Scan for the cell matching the given text and deliver its [X, Y] coordinate at center. 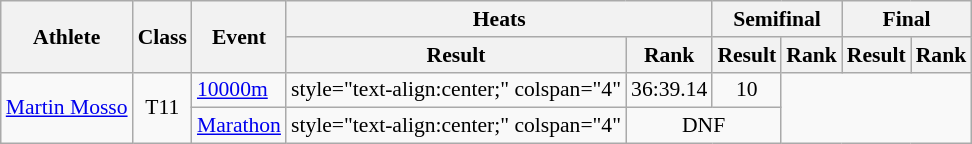
Class [162, 36]
DNF [704, 126]
Semifinal [776, 19]
10000m [239, 90]
10 [746, 90]
Heats [499, 19]
T11 [162, 108]
36:39.14 [669, 90]
Marathon [239, 126]
Event [239, 36]
Final [906, 19]
Athlete [67, 36]
Martin Mosso [67, 108]
